Capture the cell that displays the provided text and extract its (X, Y) central coordinate. 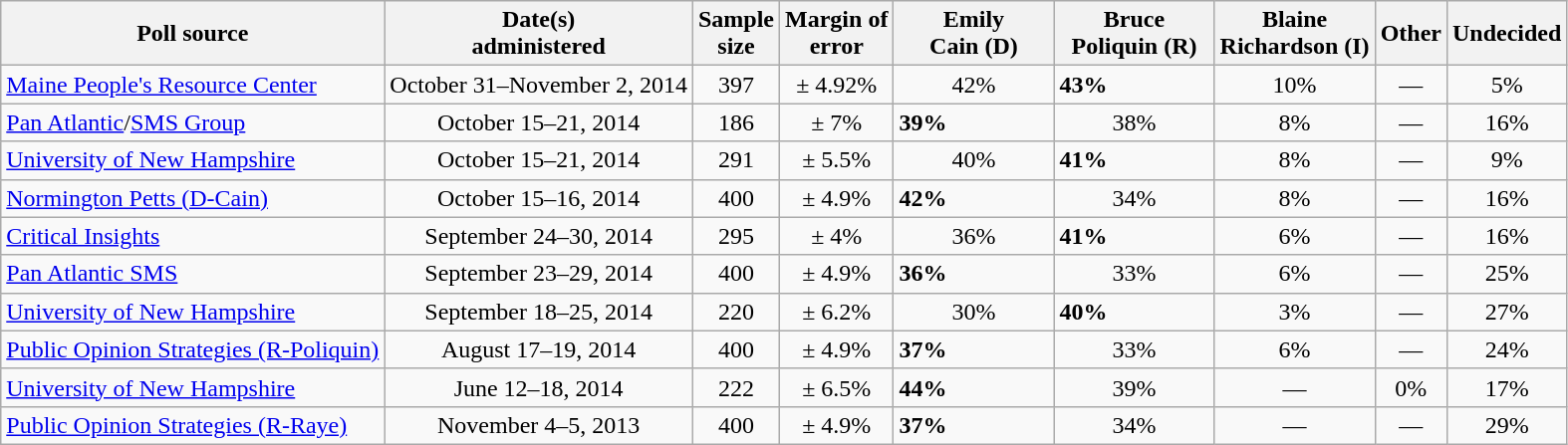
Date(s)administered (539, 34)
3% (1295, 312)
October 15–16, 2014 (539, 198)
BlaineRichardson (I) (1295, 34)
BrucePoliquin (R) (1134, 34)
Critical Insights (193, 236)
± 7% (837, 122)
Samplesize (735, 34)
9% (1506, 160)
± 6.5% (837, 387)
30% (974, 312)
Undecided (1506, 34)
June 12–18, 2014 (539, 387)
186 (735, 122)
± 6.2% (837, 312)
Poll source (193, 34)
Margin oferror (837, 34)
Public Opinion Strategies (R-Poliquin) (193, 349)
± 4% (837, 236)
291 (735, 160)
August 17–19, 2014 (539, 349)
September 18–25, 2014 (539, 312)
295 (735, 236)
17% (1506, 387)
10% (1295, 85)
397 (735, 85)
24% (1506, 349)
November 4–5, 2013 (539, 425)
5% (1506, 85)
± 5.5% (837, 160)
± 4.92% (837, 85)
Other (1411, 34)
Normington Petts (D-Cain) (193, 198)
Pan Atlantic/SMS Group (193, 122)
EmilyCain (D) (974, 34)
38% (1134, 122)
September 24–30, 2014 (539, 236)
43% (1134, 85)
0% (1411, 387)
Pan Atlantic SMS (193, 274)
220 (735, 312)
27% (1506, 312)
222 (735, 387)
Maine People's Resource Center (193, 85)
29% (1506, 425)
44% (974, 387)
Public Opinion Strategies (R-Raye) (193, 425)
October 31–November 2, 2014 (539, 85)
September 23–29, 2014 (539, 274)
25% (1506, 274)
